For the text-containing cell, return its midpoint in (x, y) coordinate format. 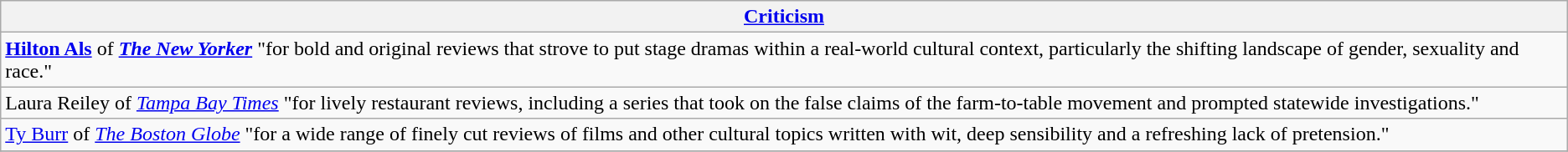
Criticism (784, 17)
